Scan for the cell matching the given text and deliver its (X, Y) coordinate at center. 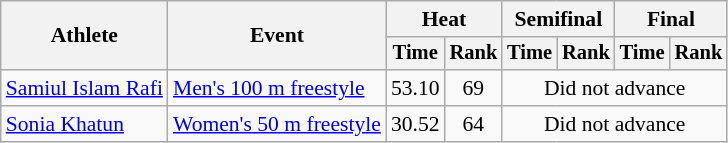
Athlete (84, 36)
Men's 100 m freestyle (277, 88)
64 (474, 124)
Samiul Islam Rafi (84, 88)
Women's 50 m freestyle (277, 124)
Final (671, 19)
Heat (444, 19)
Event (277, 36)
69 (474, 88)
53.10 (416, 88)
Sonia Khatun (84, 124)
30.52 (416, 124)
Semifinal (558, 19)
